Output the [x, y] coordinate of the center of the cell containing the given text.  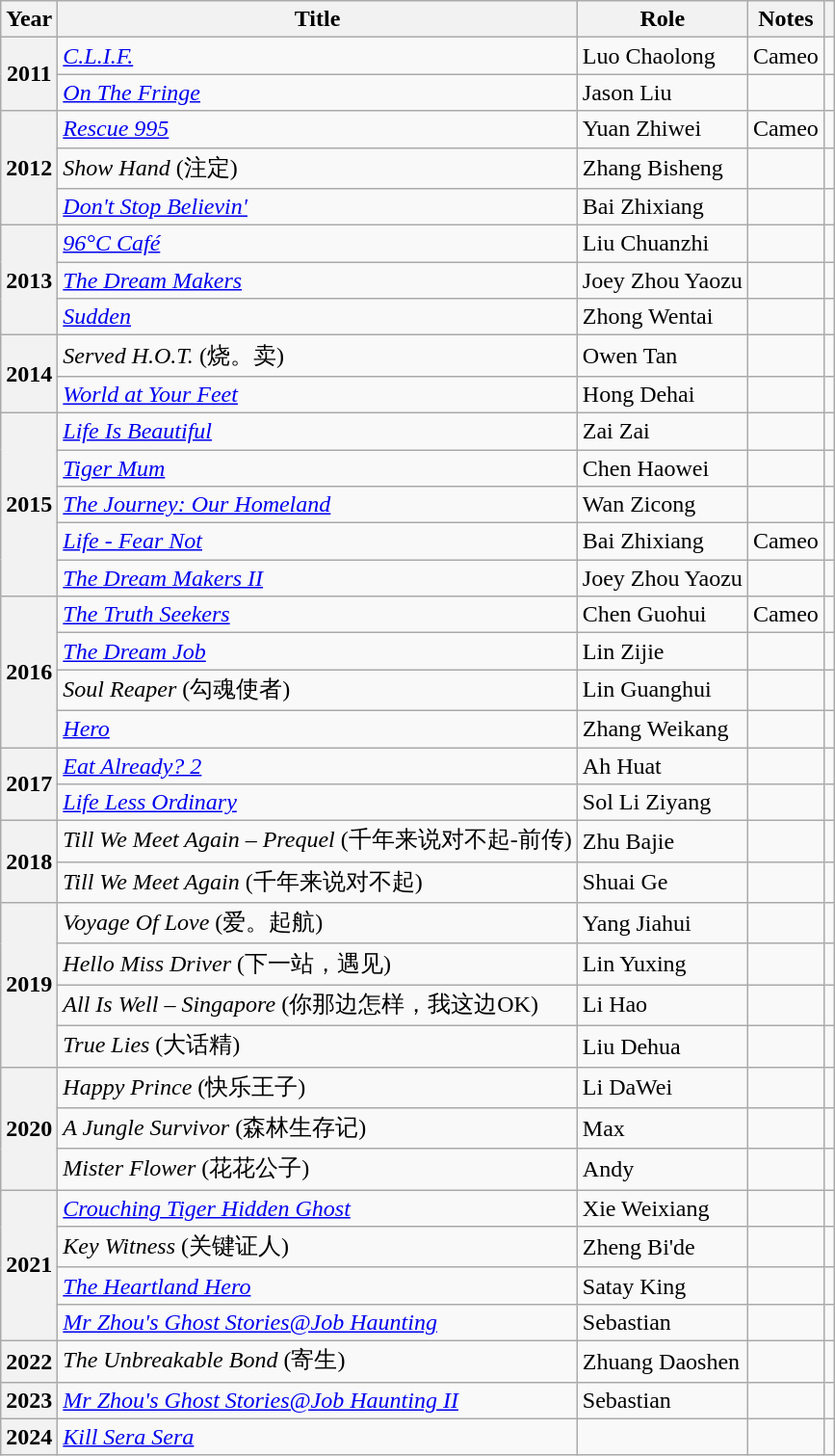
Zheng Bi'de [663, 1247]
2018 [29, 861]
The Dream Makers [318, 280]
2020 [29, 1128]
Zhong Wentai [663, 317]
Wan Zicong [663, 505]
Sol Li Ziyang [663, 803]
Soul Reaper (勾魂使者) [318, 690]
On The Fringe [318, 93]
Lin Guanghui [663, 690]
2023 [29, 1400]
Li Hao [663, 1006]
Kill Sera Sera [318, 1437]
True Lies (大话精) [318, 1046]
Till We Meet Again – Prequel (千年来说对不起-前传) [318, 842]
2019 [29, 985]
The Journey: Our Homeland [318, 505]
World at Your Feet [318, 394]
2017 [29, 784]
Served H.O.T. (烧。卖) [318, 357]
Tiger Mum [318, 467]
2022 [29, 1361]
2014 [29, 374]
Liu Dehua [663, 1046]
Eat Already? 2 [318, 766]
C.L.I.F. [318, 56]
96°C Café [318, 244]
2013 [29, 280]
2012 [29, 168]
Xie Weixiang [663, 1208]
Life Is Beautiful [318, 431]
Luo Chaolong [663, 56]
Andy [663, 1170]
Life - Fear Not [318, 542]
Till We Meet Again (千年来说对不起) [318, 883]
2015 [29, 504]
Yuan Zhiwei [663, 129]
Yang Jiahui [663, 923]
Voyage Of Love (爱。起航) [318, 923]
Zhuang Daoshen [663, 1361]
Max [663, 1129]
The Truth Seekers [318, 615]
Life Less Ordinary [318, 803]
The Dream Makers II [318, 578]
Notes [786, 19]
Title [318, 19]
Lin Zijie [663, 651]
Jason Liu [663, 93]
Year [29, 19]
2021 [29, 1266]
Mister Flower (花花公子) [318, 1170]
Hello Miss Driver (下一站，遇见) [318, 964]
All Is Well – Singapore (你那边怎样，我这边OK) [318, 1006]
The Dream Job [318, 651]
Crouching Tiger Hidden Ghost [318, 1208]
Zhu Bajie [663, 842]
Lin Yuxing [663, 964]
Zai Zai [663, 431]
Happy Prince (快乐王子) [318, 1087]
Shuai Ge [663, 883]
Hero [318, 728]
The Unbreakable Bond (寄生) [318, 1361]
Chen Guohui [663, 615]
Li DaWei [663, 1087]
Mr Zhou's Ghost Stories@Job Haunting [318, 1322]
2011 [29, 74]
Show Hand (注定) [318, 168]
Chen Haowei [663, 467]
Don't Stop Believin' [318, 207]
The Heartland Hero [318, 1285]
2016 [29, 673]
Mr Zhou's Ghost Stories@Job Haunting II [318, 1400]
2024 [29, 1437]
Liu Chuanzhi [663, 244]
Satay King [663, 1285]
Ah Huat [663, 766]
Zhang Weikang [663, 728]
Role [663, 19]
Owen Tan [663, 357]
Zhang Bisheng [663, 168]
A Jungle Survivor (森林生存记) [318, 1129]
Hong Dehai [663, 394]
Rescue 995 [318, 129]
Sudden [318, 317]
Key Witness (关键证人) [318, 1247]
